Return the (x, y) coordinate for the center point of the cell that contains the specified text.  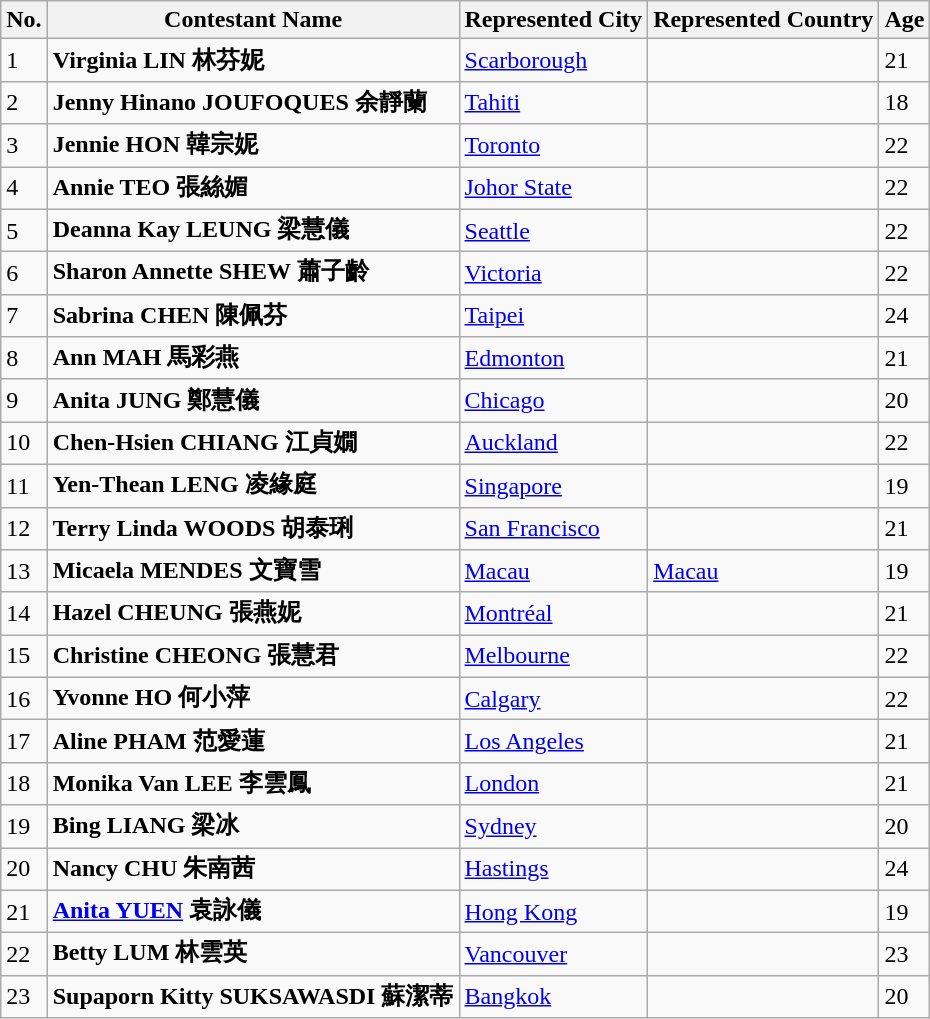
Aline PHAM 范愛蓮 (253, 742)
Scarborough (554, 60)
Bing LIANG 梁冰 (253, 826)
9 (24, 400)
Melbourne (554, 656)
Bangkok (554, 996)
Calgary (554, 698)
Supaporn Kitty SUKSAWASDI 蘇潔蒂 (253, 996)
Age (904, 20)
Yen-Thean LENG 凌緣庭 (253, 486)
2 (24, 102)
14 (24, 614)
Hong Kong (554, 912)
Sabrina CHEN 陳佩芬 (253, 316)
Christine CHEONG 張慧君 (253, 656)
15 (24, 656)
Victoria (554, 274)
Contestant Name (253, 20)
Ann MAH 馬彩燕 (253, 358)
10 (24, 444)
Nancy CHU 朱南茜 (253, 870)
Sharon Annette SHEW 蕭子齡 (253, 274)
6 (24, 274)
Sydney (554, 826)
Chicago (554, 400)
Tahiti (554, 102)
Toronto (554, 146)
Singapore (554, 486)
Seattle (554, 230)
London (554, 784)
Hastings (554, 870)
No. (24, 20)
Johor State (554, 188)
Virginia LIN 林芬妮 (253, 60)
Taipei (554, 316)
Edmonton (554, 358)
Terry Linda WOODS 胡泰琍 (253, 528)
Hazel CHEUNG 張燕妮 (253, 614)
San Francisco (554, 528)
Vancouver (554, 954)
Montréal (554, 614)
Los Angeles (554, 742)
11 (24, 486)
12 (24, 528)
16 (24, 698)
5 (24, 230)
4 (24, 188)
Yvonne HO 何小萍 (253, 698)
7 (24, 316)
Represented City (554, 20)
Deanna Kay LEUNG 梁慧儀 (253, 230)
Jenny Hinano JOUFOQUES 余靜蘭 (253, 102)
3 (24, 146)
Auckland (554, 444)
Betty LUM 林雲英 (253, 954)
1 (24, 60)
17 (24, 742)
Anita JUNG 鄭慧儀 (253, 400)
Annie TEO 張絲媚 (253, 188)
13 (24, 572)
Anita YUEN 袁詠儀 (253, 912)
8 (24, 358)
Micaela MENDES 文寶雪 (253, 572)
Represented Country (764, 20)
Jennie HON 韓宗妮 (253, 146)
Monika Van LEE 李雲鳳 (253, 784)
Chen-Hsien CHIANG 江貞嫺 (253, 444)
